For the text-containing cell, return its midpoint in (x, y) coordinate format. 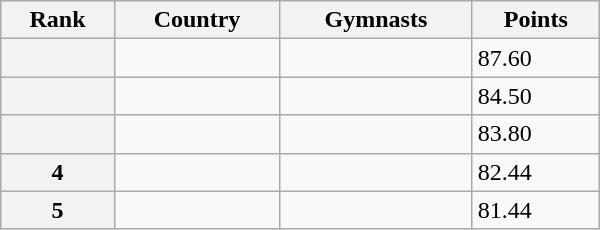
Country (196, 20)
84.50 (536, 96)
Gymnasts (376, 20)
81.44 (536, 210)
87.60 (536, 58)
Points (536, 20)
82.44 (536, 172)
83.80 (536, 134)
Rank (58, 20)
5 (58, 210)
4 (58, 172)
